Provide the [x, y] coordinate of the cell's center where the given text is located.  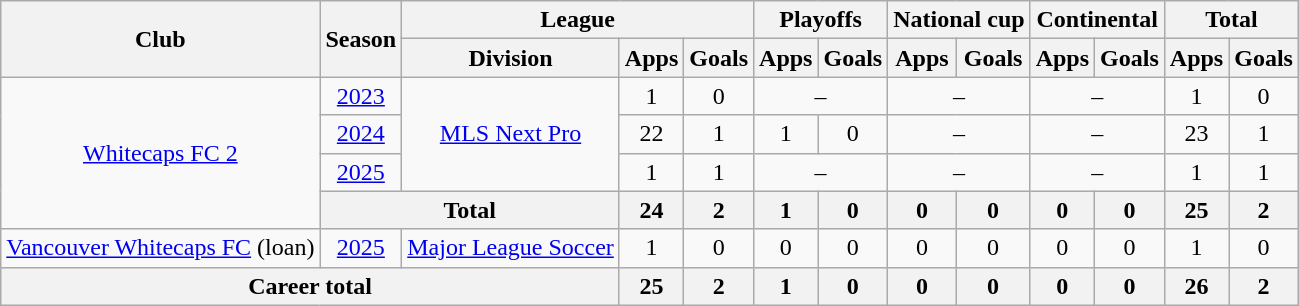
Vancouver Whitecaps FC (loan) [160, 248]
MLS Next Pro [511, 134]
Career total [310, 286]
Playoffs [821, 20]
Season [361, 39]
2023 [361, 96]
23 [1196, 134]
Club [160, 39]
Division [511, 58]
24 [651, 210]
2024 [361, 134]
26 [1196, 286]
22 [651, 134]
League [578, 20]
Major League Soccer [511, 248]
Continental [1097, 20]
National cup [959, 20]
Whitecaps FC 2 [160, 153]
